From the cell containing the given text, extract its center point as (X, Y) coordinate. 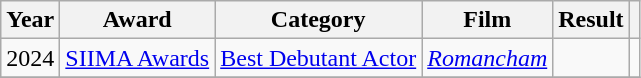
Film (488, 20)
Romancham (488, 58)
Year (30, 20)
2024 (30, 58)
Award (138, 20)
Result (591, 20)
Best Debutant Actor (318, 58)
SIIMA Awards (138, 58)
Category (318, 20)
